Locate the cell with the specified text and output its [X, Y] center coordinate. 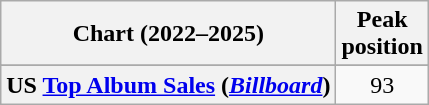
US Top Album Sales (Billboard) [168, 85]
Chart (2022–2025) [168, 34]
Peakposition [382, 34]
93 [382, 85]
